Pinpoint the cell where the given text exists, returning its (x, y) midpoint coordinate. 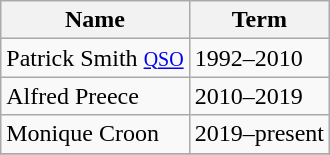
Term (259, 20)
2019–present (259, 134)
Monique Croon (95, 134)
Name (95, 20)
Alfred Preece (95, 96)
1992–2010 (259, 58)
2010–2019 (259, 96)
Patrick Smith QSO (95, 58)
